Determine the (x, y) coordinate at the center of the cell enclosing the given text.  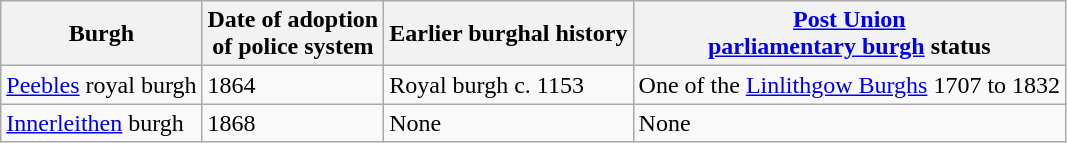
Royal burgh c. 1153 (508, 85)
Post Union parliamentary burgh status (850, 34)
One of the Linlithgow Burghs 1707 to 1832 (850, 85)
Earlier burghal history (508, 34)
1868 (293, 123)
1864 (293, 85)
Innerleithen burgh (102, 123)
Burgh (102, 34)
Date of adoption of police system (293, 34)
Peebles royal burgh (102, 85)
